Search for the cell housing the specified text and yield its [X, Y] center coordinate. 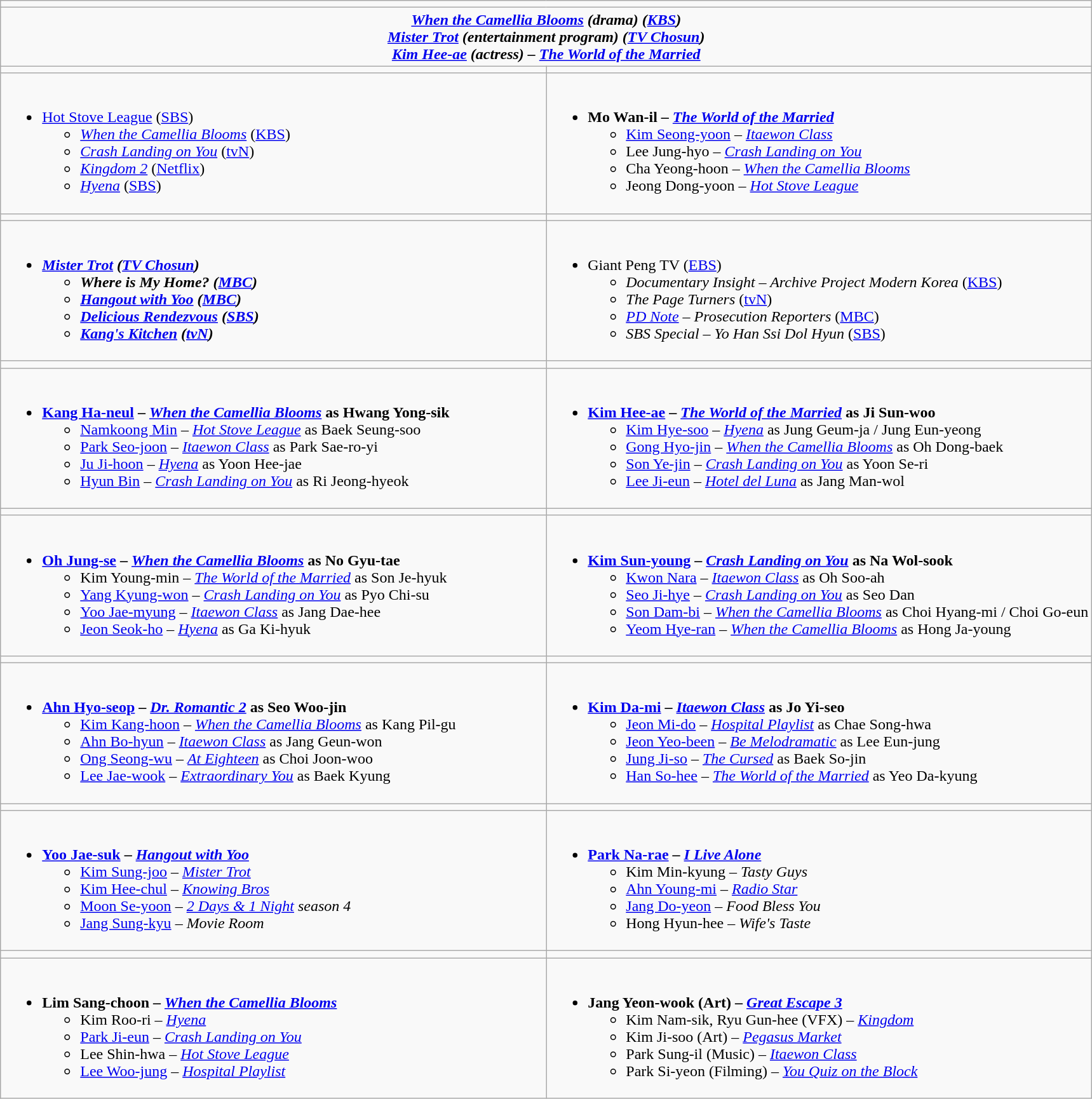
Park Na-rae – I Live Alone Kim Min-kyung – Tasty GuysAhn Young-mi – Radio StarJang Do-yeon – Food Bless YouHong Hyun-hee – Wife's Taste [819, 880]
Hot Stove League (SBS) When the Camellia Blooms (KBS)Crash Landing on You (tvN)Kingdom 2 (Netflix)Hyena (SBS) [273, 144]
When the Camellia Blooms (drama) (KBS) Mister Trot (entertainment program) (TV Chosun)Kim Hee-ae (actress) – The World of the Married [546, 37]
Mister Trot (TV Chosun) Where is My Home? (MBC)Hangout with Yoo (MBC)Delicious Rendezvous (SBS)Kang's Kitchen (tvN) [273, 291]
